Scan for the cell matching the given text and deliver its (x, y) coordinate at center. 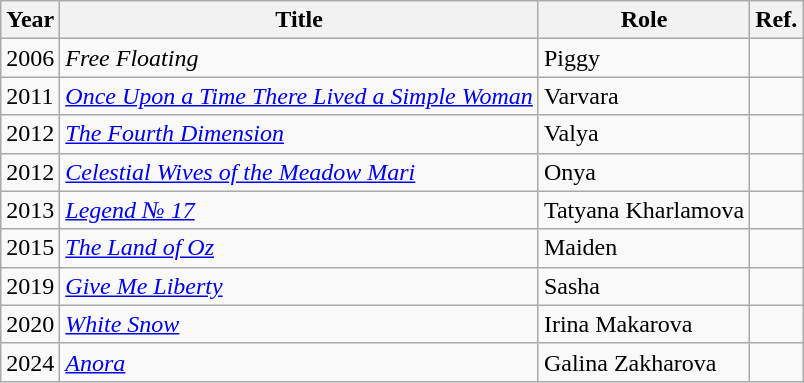
Anora (300, 362)
Once Upon a Time There Lived a Simple Woman (300, 96)
Irina Makarova (644, 324)
2019 (30, 286)
Piggy (644, 58)
The Land of Oz (300, 248)
Legend № 17 (300, 210)
Onya (644, 172)
2024 (30, 362)
2015 (30, 248)
2020 (30, 324)
2013 (30, 210)
Maiden (644, 248)
Title (300, 20)
Give Me Liberty (300, 286)
Year (30, 20)
Ref. (776, 20)
The Fourth Dimension (300, 134)
Free Floating (300, 58)
2006 (30, 58)
Galina Zakharova (644, 362)
Celestial Wives of the Meadow Mari (300, 172)
White Snow (300, 324)
Tatyana Kharlamova (644, 210)
Varvara (644, 96)
2011 (30, 96)
Role (644, 20)
Valya (644, 134)
Sasha (644, 286)
